From the cell containing the given text, extract its center point as (X, Y) coordinate. 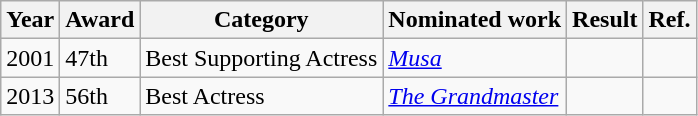
Best Supporting Actress (262, 58)
2013 (30, 96)
Award (100, 20)
Result (605, 20)
2001 (30, 58)
Year (30, 20)
47th (100, 58)
Category (262, 20)
Nominated work (475, 20)
The Grandmaster (475, 96)
Musa (475, 58)
56th (100, 96)
Best Actress (262, 96)
Ref. (670, 20)
